Extract the [X, Y] coordinate from the center of the cell holding the provided text.  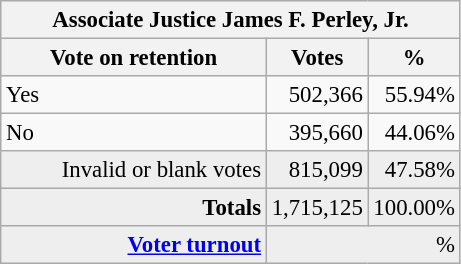
100.00% [414, 208]
Votes [317, 58]
44.06% [414, 133]
Associate Justice James F. Perley, Jr. [231, 20]
Invalid or blank votes [134, 170]
Voter turnout [134, 245]
Totals [134, 208]
1,715,125 [317, 208]
47.58% [414, 170]
815,099 [317, 170]
55.94% [414, 95]
No [134, 133]
Yes [134, 95]
Vote on retention [134, 58]
502,366 [317, 95]
395,660 [317, 133]
